Output the [x, y] coordinate of the center of the cell containing the given text.  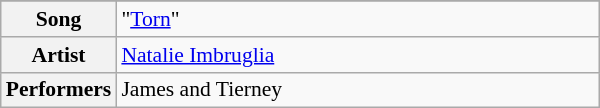
Performers [59, 90]
Song [59, 19]
Artist [59, 55]
Natalie Imbruglia [358, 55]
James and Tierney [358, 90]
"Torn" [358, 19]
